Find where the given text appears and provide that cell's center as [x, y] coordinate. 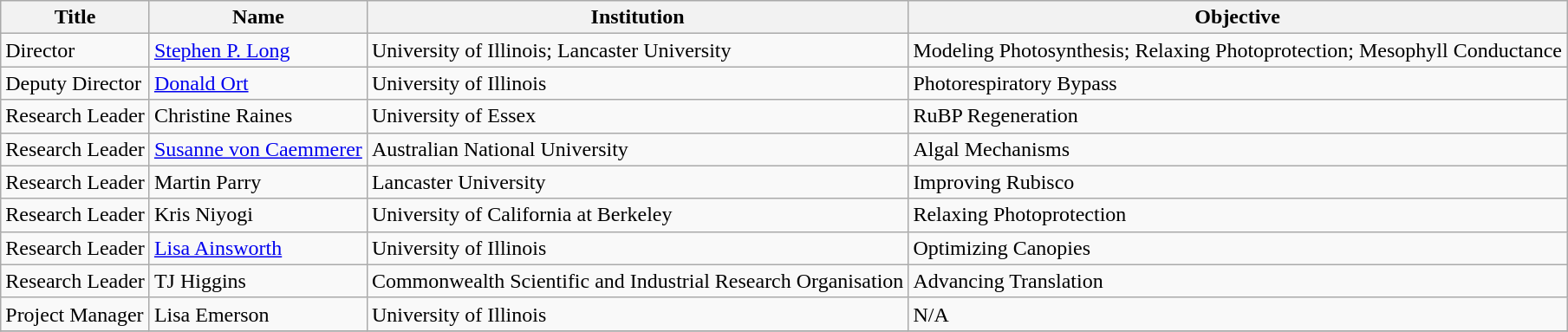
Donald Ort [258, 83]
Improving Rubisco [1238, 182]
Lisa Emerson [258, 314]
RuBP Regeneration [1238, 116]
Optimizing Canopies [1238, 248]
TJ Higgins [258, 281]
Director [75, 50]
University of California at Berkeley [637, 215]
Project Manager [75, 314]
Lisa Ainsworth [258, 248]
Deputy Director [75, 83]
Institution [637, 17]
Commonwealth Scientific and Industrial Research Organisation [637, 281]
Lancaster University [637, 182]
Stephen P. Long [258, 50]
Title [75, 17]
Algal Mechanisms [1238, 149]
Modeling Photosynthesis; Relaxing Photoprotection; Mesophyll Conductance [1238, 50]
University of Essex [637, 116]
Name [258, 17]
Objective [1238, 17]
Martin Parry [258, 182]
Photorespiratory Bypass [1238, 83]
Relaxing Photoprotection [1238, 215]
Christine Raines [258, 116]
Kris Niyogi [258, 215]
N/A [1238, 314]
Susanne von Caemmerer [258, 149]
Australian National University [637, 149]
University of Illinois; Lancaster University [637, 50]
Advancing Translation [1238, 281]
